Search for the cell housing the specified text and yield its [X, Y] center coordinate. 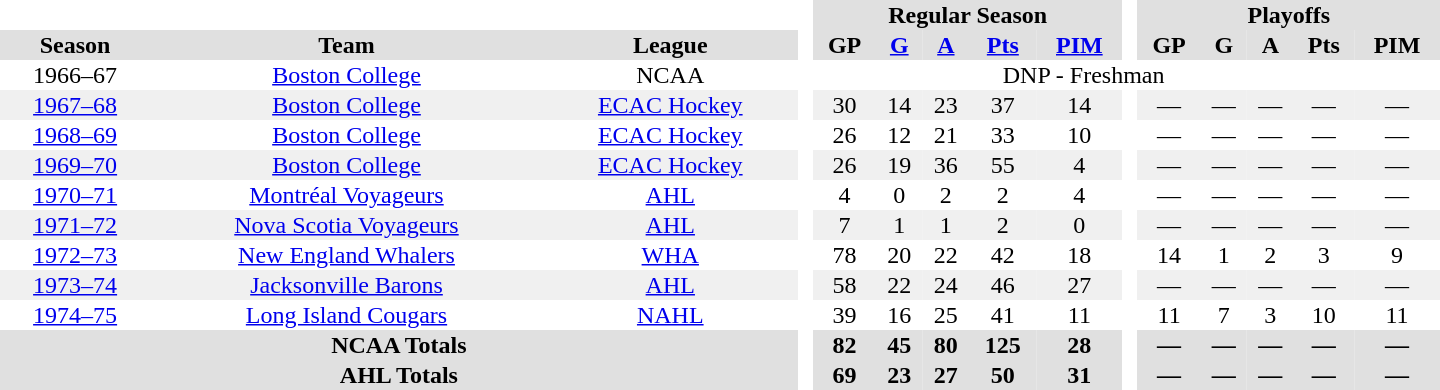
28 [1079, 345]
80 [946, 345]
NCAA [670, 75]
16 [900, 315]
NCAA Totals [399, 345]
41 [1002, 315]
Playoffs [1289, 15]
69 [844, 375]
82 [844, 345]
Montréal Voyageurs [346, 195]
24 [946, 285]
1970–71 [75, 195]
1974–75 [75, 315]
19 [900, 165]
33 [1002, 135]
18 [1079, 255]
46 [1002, 285]
Long Island Cougars [346, 315]
1971–72 [75, 225]
37 [1002, 105]
30 [844, 105]
NAHL [670, 315]
Jacksonville Barons [346, 285]
31 [1079, 375]
25 [946, 315]
58 [844, 285]
20 [900, 255]
Season [75, 45]
Team [346, 45]
39 [844, 315]
55 [1002, 165]
1972–73 [75, 255]
1973–74 [75, 285]
WHA [670, 255]
New England Whalers [346, 255]
1968–69 [75, 135]
Regular Season [968, 15]
Nova Scotia Voyageurs [346, 225]
78 [844, 255]
45 [900, 345]
1966–67 [75, 75]
AHL Totals [399, 375]
DNP - Freshman [1084, 75]
50 [1002, 375]
125 [1002, 345]
9 [1397, 255]
36 [946, 165]
1969–70 [75, 165]
1967–68 [75, 105]
21 [946, 135]
42 [1002, 255]
12 [900, 135]
League [670, 45]
